Detect which cell encompasses the target text, then output its (x, y) center coordinate. 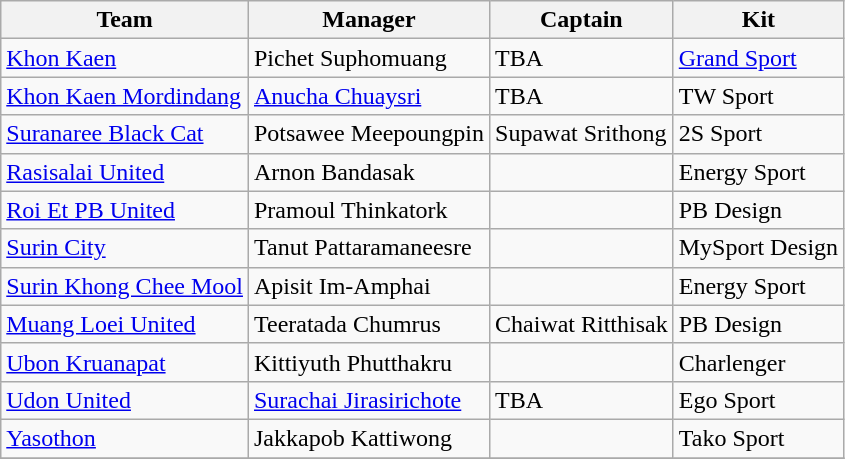
Surachai Jirasirichote (368, 400)
Muang Loei United (125, 324)
Kit (758, 20)
Udon United (125, 400)
Pramoul Thinkatork (368, 210)
2S Sport (758, 134)
Suranaree Black Cat (125, 134)
Ubon Kruanapat (125, 362)
Tanut Pattaramaneesre (368, 248)
Teeratada Chumrus (368, 324)
Surin City (125, 248)
Khon Kaen Mordindang (125, 96)
Yasothon (125, 438)
Team (125, 20)
Apisit Im-Amphai (368, 286)
Manager (368, 20)
Khon Kaen (125, 58)
Captain (582, 20)
Anucha Chuaysri (368, 96)
Charlenger (758, 362)
Kittiyuth Phutthakru (368, 362)
MySport Design (758, 248)
Potsawee Meepoungpin (368, 134)
Ego Sport (758, 400)
Supawat Srithong (582, 134)
Rasisalai United (125, 172)
Grand Sport (758, 58)
Pichet Suphomuang (368, 58)
Arnon Bandasak (368, 172)
TW Sport (758, 96)
Surin Khong Chee Mool (125, 286)
Tako Sport (758, 438)
Chaiwat Ritthisak (582, 324)
Jakkapob Kattiwong (368, 438)
Roi Et PB United (125, 210)
